Provide the (x, y) coordinate of the cell's center where the given text is located.  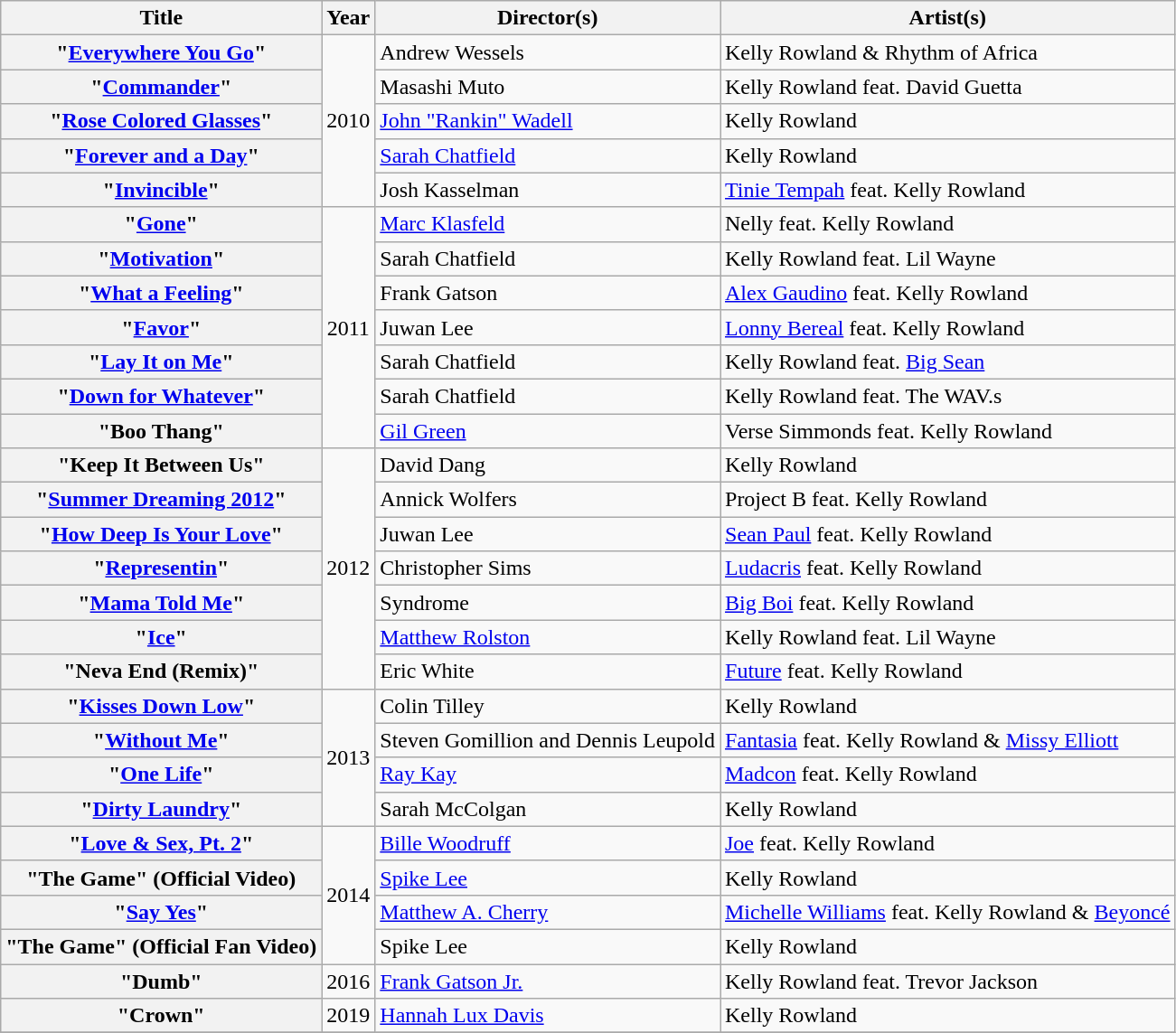
"Motivation" (161, 258)
Frank Gatson (548, 293)
2012 (349, 568)
Director(s) (548, 18)
Colin Tilley (548, 706)
"Without Me" (161, 740)
"Dirty Laundry" (161, 809)
"Say Yes" (161, 912)
Title (161, 18)
Matthew Rolston (548, 637)
"Love & Sex, Pt. 2" (161, 843)
Ludacris feat. Kelly Rowland (947, 568)
"Summer Dreaming 2012" (161, 500)
"Commander" (161, 87)
"One Life" (161, 775)
Joe feat. Kelly Rowland (947, 843)
"Gone" (161, 224)
Lonny Bereal feat. Kelly Rowland (947, 327)
"Kisses Down Low" (161, 706)
Masashi Muto (548, 87)
Bille Woodruff (548, 843)
David Dang (548, 465)
"Representin" (161, 568)
"How Deep Is Your Love" (161, 534)
Artist(s) (947, 18)
2014 (349, 895)
Matthew A. Cherry (548, 912)
"Everywhere You Go" (161, 52)
Tinie Tempah feat. Kelly Rowland (947, 190)
Syndrome (548, 603)
"Neva End (Remix)" (161, 671)
Steven Gomillion and Dennis Leupold (548, 740)
Fantasia feat. Kelly Rowland & Missy Elliott (947, 740)
Kelly Rowland feat. Big Sean (947, 362)
"Favor" (161, 327)
Hannah Lux Davis (548, 1016)
2013 (349, 757)
Annick Wolfers (548, 500)
Big Boi feat. Kelly Rowland (947, 603)
"Ice" (161, 637)
Gil Green (548, 431)
Verse Simmonds feat. Kelly Rowland (947, 431)
Kelly Rowland & Rhythm of Africa (947, 52)
"Invincible" (161, 190)
Andrew Wessels (548, 52)
Project B feat. Kelly Rowland (947, 500)
Madcon feat. Kelly Rowland (947, 775)
"Keep It Between Us" (161, 465)
Josh Kasselman (548, 190)
Eric White (548, 671)
John "Rankin" Wadell (548, 121)
Frank Gatson Jr. (548, 981)
Kelly Rowland feat. The WAV.s (947, 396)
Year (349, 18)
Kelly Rowland feat. Trevor Jackson (947, 981)
2019 (349, 1016)
Nelly feat. Kelly Rowland (947, 224)
2010 (349, 121)
Alex Gaudino feat. Kelly Rowland (947, 293)
"The Game" (Official Fan Video) (161, 946)
2011 (349, 327)
Sean Paul feat. Kelly Rowland (947, 534)
"Forever and a Day" (161, 155)
"The Game" (Official Video) (161, 878)
"Boo Thang" (161, 431)
"Crown" (161, 1016)
"Rose Colored Glasses" (161, 121)
Sarah McColgan (548, 809)
2016 (349, 981)
Marc Klasfeld (548, 224)
Michelle Williams feat. Kelly Rowland & Beyoncé (947, 912)
Christopher Sims (548, 568)
Kelly Rowland feat. David Guetta (947, 87)
"Mama Told Me" (161, 603)
Future feat. Kelly Rowland (947, 671)
"Down for Whatever" (161, 396)
"What a Feeling" (161, 293)
"Dumb" (161, 981)
"Lay It on Me" (161, 362)
Ray Kay (548, 775)
